Extract the (X, Y) coordinate from the center of the cell holding the provided text.  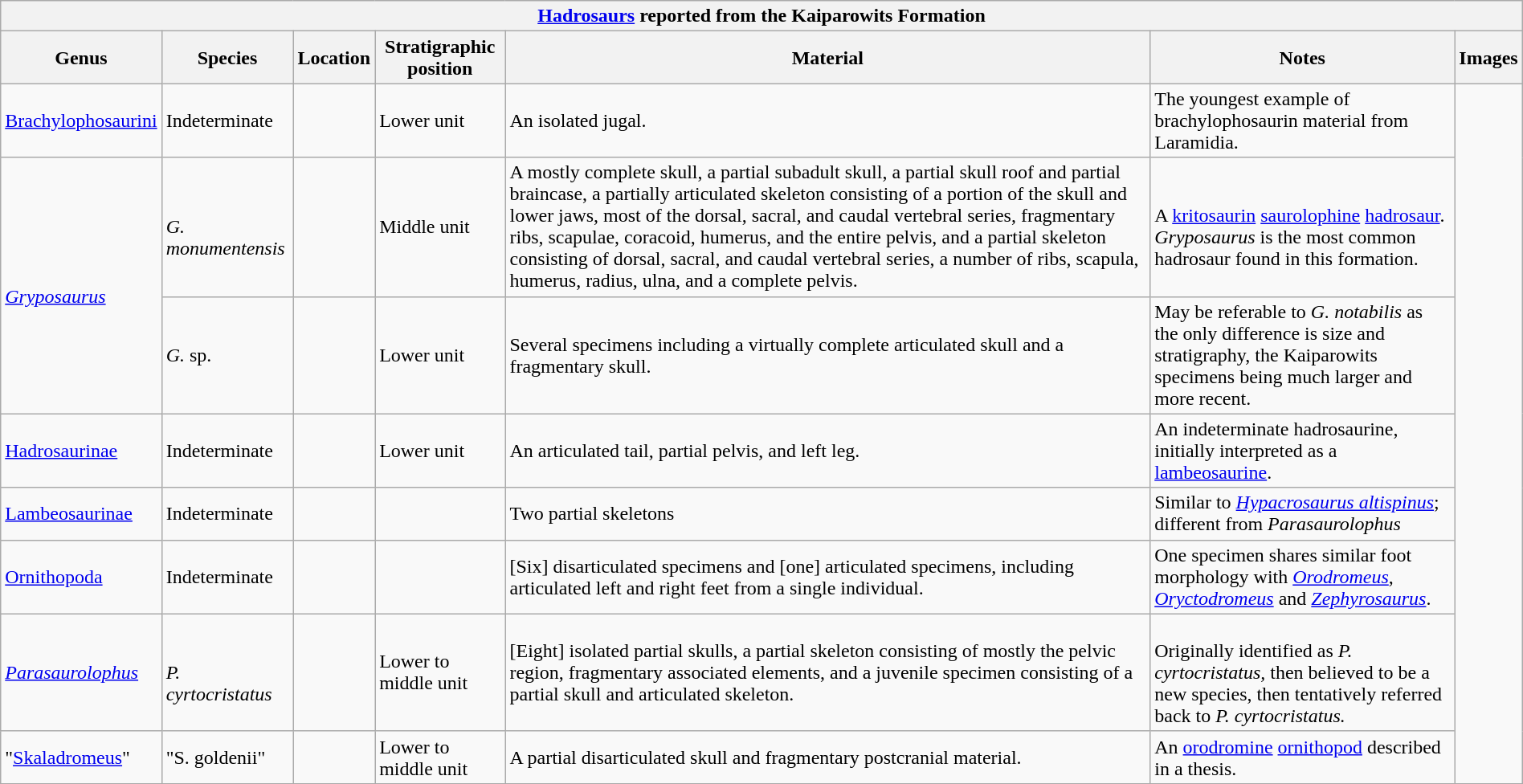
G. monumentensis (227, 227)
Material (827, 58)
Gryposaurus (81, 286)
Notes (1303, 58)
"Skaladromeus" (81, 757)
Hadrosaurs reported from the Kaiparowits Formation (761, 16)
Middle unit (440, 227)
[Six] disarticulated specimens and [one] articulated specimens, including articulated left and right feet from a single individual. (827, 577)
Images (1488, 58)
An articulated tail, partial pelvis, and left leg. (827, 451)
Lambeosaurinae (81, 514)
The youngest example of brachylophosaurin material from Laramidia. (1303, 120)
P. cyrtocristatus (227, 672)
Hadrosaurinae (81, 451)
A partial disarticulated skull and fragmentary postcranial material. (827, 757)
Location (334, 58)
May be referable to G. notabilis as the only difference is size and stratigraphy, the Kaiparowits specimens being much larger and more recent. (1303, 355)
Several specimens including a virtually complete articulated skull and a fragmentary skull. (827, 355)
Originally identified as P. cyrtocristatus, then believed to be a new species, then tentatively referred back to P. cyrtocristatus. (1303, 672)
Stratigraphic position (440, 58)
Two partial skeletons (827, 514)
An indeterminate hadrosaurine, initially interpreted as a lambeosaurine. (1303, 451)
Brachylophosaurini (81, 120)
Genus (81, 58)
"S. goldenii" (227, 757)
G. sp. (227, 355)
A kritosaurin saurolophine hadrosaur. Gryposaurus is the most common hadrosaur found in this formation. (1303, 227)
Ornithopoda (81, 577)
An orodromine ornithopod described in a thesis. (1303, 757)
An isolated jugal. (827, 120)
Parasaurolophus (81, 672)
Similar to Hypacrosaurus altispinus; different from Parasaurolophus (1303, 514)
Species (227, 58)
One specimen shares similar foot morphology with Orodromeus, Oryctodromeus and Zephyrosaurus. (1303, 577)
